Capture the cell that displays the provided text and extract its [x, y] central coordinate. 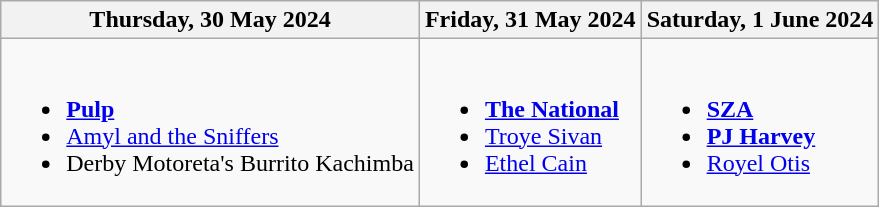
The NationalTroye SivanEthel Cain [530, 122]
Saturday, 1 June 2024 [760, 20]
PulpAmyl and the SniffersDerby Motoreta's Burrito Kachimba [210, 122]
SZAPJ HarveyRoyel Otis [760, 122]
Thursday, 30 May 2024 [210, 20]
Friday, 31 May 2024 [530, 20]
